Capture the cell that displays the provided text and extract its (x, y) central coordinate. 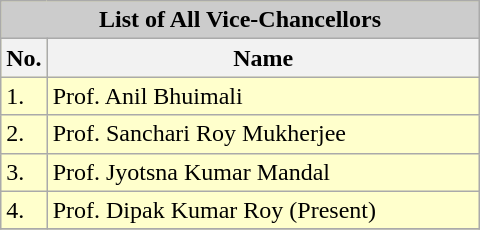
Prof. Dipak Kumar Roy (Present) (263, 210)
List of All Vice-Chancellors (240, 20)
Prof. Jyotsna Kumar Mandal (263, 172)
Prof. Anil Bhuimali (263, 96)
4. (24, 210)
2. (24, 134)
Prof. Sanchari Roy Mukherjee (263, 134)
1. (24, 96)
No. (24, 58)
3. (24, 172)
Name (263, 58)
